For the text-containing cell, return its midpoint in [X, Y] coordinate format. 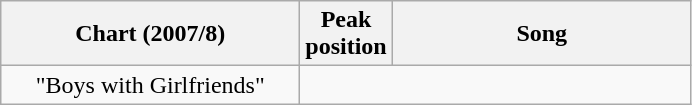
"Boys with Girlfriends" [150, 85]
Peakposition [346, 34]
Song [542, 34]
Chart (2007/8) [150, 34]
